Pinpoint the cell where the given text exists, returning its (X, Y) midpoint coordinate. 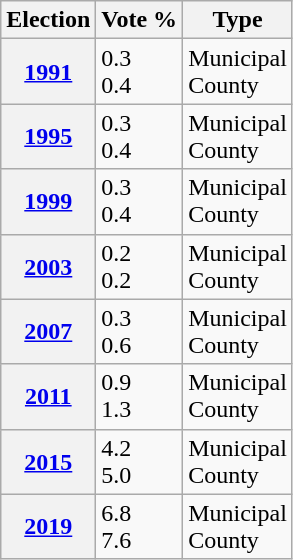
2011 (48, 396)
1991 (48, 72)
4.25.0 (140, 462)
2015 (48, 462)
1995 (48, 136)
0.30.6 (140, 332)
6.87.6 (140, 526)
2019 (48, 526)
0.91.3 (140, 396)
1999 (48, 202)
2007 (48, 332)
Vote % (140, 20)
Election (48, 20)
2003 (48, 266)
0.20.2 (140, 266)
Type (238, 20)
